Scan for the cell matching the given text and deliver its [X, Y] coordinate at center. 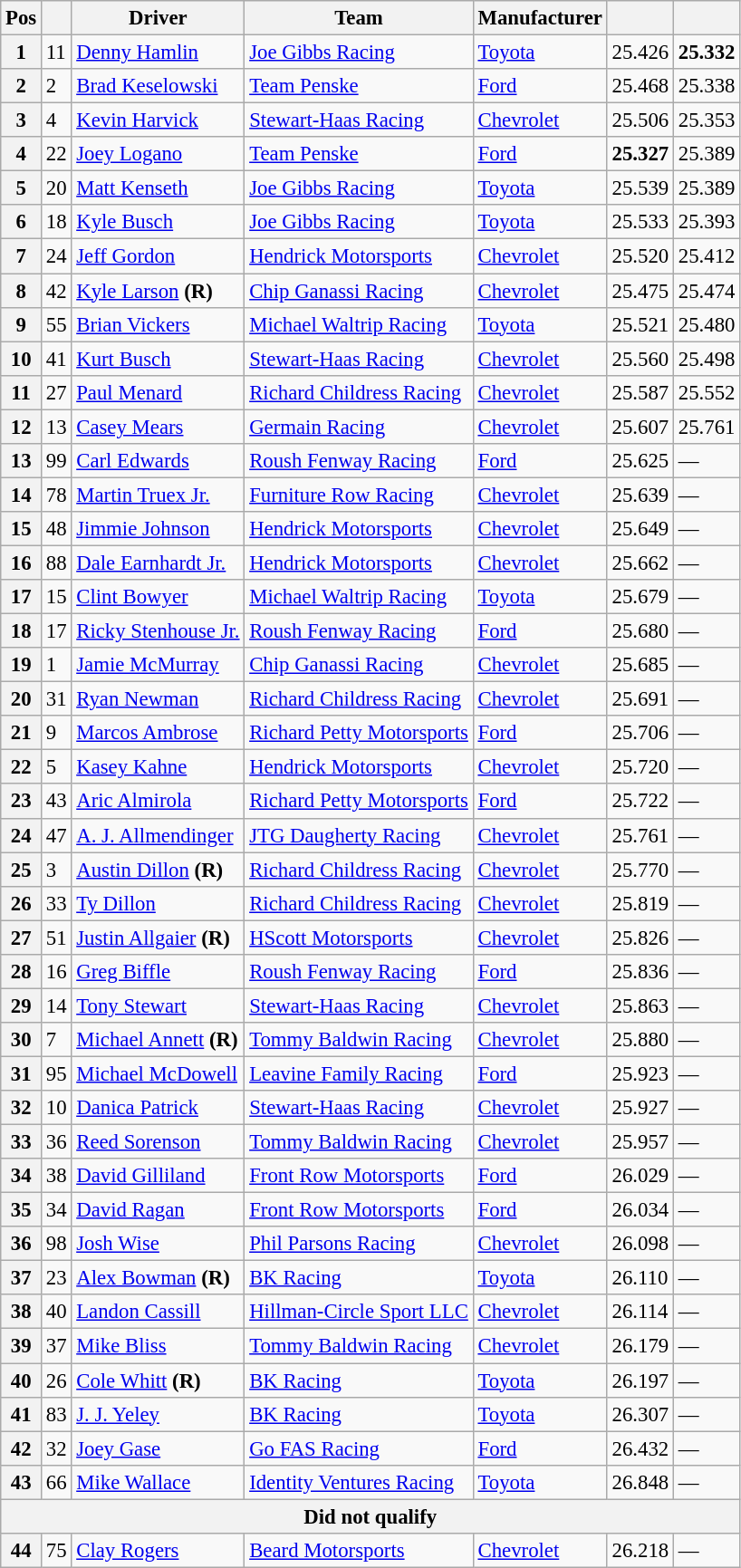
26.029 [640, 1176]
25.327 [640, 154]
Jamie McMurray [158, 665]
25.426 [640, 53]
Carl Edwards [158, 461]
Beard Motorsports [359, 1551]
Paul Menard [158, 392]
83 [56, 1414]
6 [22, 222]
David Gilliland [158, 1176]
Pos [22, 18]
25.587 [640, 392]
25.720 [640, 767]
Did not qualify [370, 1516]
Dale Earnhardt Jr. [158, 563]
25.880 [640, 1040]
Kasey Kahne [158, 767]
26.848 [640, 1482]
Jeff Gordon [158, 256]
25.923 [640, 1073]
35 [22, 1210]
25.393 [707, 222]
Denny Hamlin [158, 53]
Austin Dillon (R) [158, 870]
25.836 [640, 972]
26.098 [640, 1244]
99 [56, 461]
Reed Sorenson [158, 1142]
HScott Motorsports [359, 938]
Driver [158, 18]
75 [56, 1551]
28 [22, 972]
25.498 [707, 359]
Leavine Family Racing [359, 1073]
Jimmie Johnson [158, 529]
66 [56, 1482]
25.927 [640, 1108]
Alex Bowman (R) [158, 1278]
26.197 [640, 1380]
51 [56, 938]
25.826 [640, 938]
25.625 [640, 461]
25 [22, 870]
Clint Bowyer [158, 597]
25.560 [640, 359]
Brad Keselowski [158, 86]
25.506 [640, 120]
Michael McDowell [158, 1073]
Ty Dillon [158, 903]
25.412 [707, 256]
25.332 [707, 53]
26.114 [640, 1313]
26.218 [640, 1551]
Joey Gase [158, 1448]
Joey Logano [158, 154]
25.662 [640, 563]
44 [22, 1551]
98 [56, 1244]
25.691 [640, 699]
Manufacturer [540, 18]
25.480 [707, 324]
Casey Mears [158, 427]
Justin Allgaier (R) [158, 938]
Ricky Stenhouse Jr. [158, 631]
95 [56, 1073]
Josh Wise [158, 1244]
Tony Stewart [158, 1005]
29 [22, 1005]
25.338 [707, 86]
12 [22, 427]
25.468 [640, 86]
47 [56, 835]
25.706 [640, 733]
25.520 [640, 256]
78 [56, 495]
Matt Kenseth [158, 188]
26.179 [640, 1346]
Germain Racing [359, 427]
88 [56, 563]
25.474 [707, 291]
Martin Truex Jr. [158, 495]
Aric Almirola [158, 802]
25.353 [707, 120]
JTG Daugherty Racing [359, 835]
30 [22, 1040]
25.521 [640, 324]
J. J. Yeley [158, 1414]
Cole Whitt (R) [158, 1380]
Kurt Busch [158, 359]
Michael Annett (R) [158, 1040]
39 [22, 1346]
Landon Cassill [158, 1313]
25.679 [640, 597]
Danica Patrick [158, 1108]
25.649 [640, 529]
25.770 [640, 870]
Phil Parsons Racing [359, 1244]
26.307 [640, 1414]
Marcos Ambrose [158, 733]
25.819 [640, 903]
Clay Rogers [158, 1551]
21 [22, 733]
19 [22, 665]
25.680 [640, 631]
25.685 [640, 665]
Identity Ventures Racing [359, 1482]
48 [56, 529]
David Ragan [158, 1210]
Ryan Newman [158, 699]
25.639 [640, 495]
Go FAS Racing [359, 1448]
Kevin Harvick [158, 120]
Kyle Larson (R) [158, 291]
A. J. Allmendinger [158, 835]
Brian Vickers [158, 324]
Greg Biffle [158, 972]
25.552 [707, 392]
25.957 [640, 1142]
25.722 [640, 802]
55 [56, 324]
25.533 [640, 222]
25.475 [640, 291]
25.607 [640, 427]
Mike Bliss [158, 1346]
25.863 [640, 1005]
Team [359, 18]
Kyle Busch [158, 222]
26.110 [640, 1278]
Hillman-Circle Sport LLC [359, 1313]
26.432 [640, 1448]
8 [22, 291]
25.539 [640, 188]
Furniture Row Racing [359, 495]
Mike Wallace [158, 1482]
26.034 [640, 1210]
